Extract the [X, Y] coordinate from the center of the cell holding the provided text.  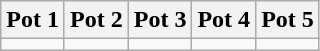
Pot 1 [33, 20]
Pot 3 [160, 20]
Pot 5 [288, 20]
Pot 4 [224, 20]
Pot 2 [96, 20]
